Detect which cell encompasses the target text, then output its (X, Y) center coordinate. 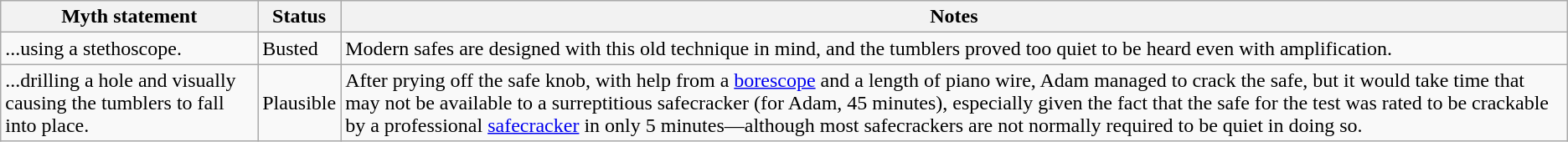
Busted (300, 48)
Plausible (300, 103)
Modern safes are designed with this old technique in mind, and the tumblers proved too quiet to be heard even with amplification. (955, 48)
...using a stethoscope. (129, 48)
...drilling a hole and visually causing the tumblers to fall into place. (129, 103)
Status (300, 17)
Myth statement (129, 17)
Notes (955, 17)
